Output the (X, Y) coordinate of the center of the cell containing the given text.  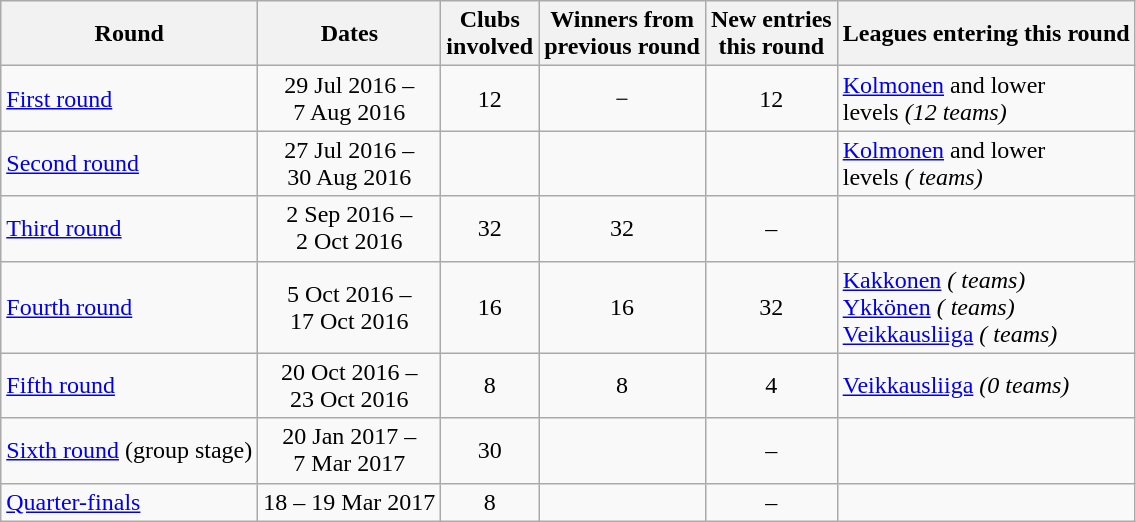
4 (771, 386)
20 Oct 2016 – 23 Oct 2016 (350, 386)
Fifth round (130, 386)
Kolmonen and lower levels ( teams) (986, 164)
Round (130, 34)
Dates (350, 34)
20 Jan 2017 – 7 Mar 2017 (350, 450)
Second round (130, 164)
Kakkonen ( teams)Ykkönen ( teams)Veikkausliiga ( teams) (986, 307)
New entriesthis round (771, 34)
Fourth round (130, 307)
29 Jul 2016 – 7 Aug 2016 (350, 98)
Quarter-finals (130, 502)
Kolmonen and lower levels (12 teams) (986, 98)
First round (130, 98)
Clubsinvolved (490, 34)
Winners fromprevious round (622, 34)
− (622, 98)
27 Jul 2016 – 30 Aug 2016 (350, 164)
Leagues entering this round (986, 34)
Veikkausliiga (0 teams) (986, 386)
30 (490, 450)
5 Oct 2016 – 17 Oct 2016 (350, 307)
Third round (130, 228)
Sixth round (group stage) (130, 450)
2 Sep 2016 – 2 Oct 2016 (350, 228)
18 – 19 Mar 2017 (350, 502)
